Return (X, Y) of the center of cell containing provided text 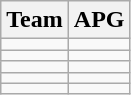
APG (99, 20)
Team (35, 20)
